Detect which cell encompasses the target text, then output its [x, y] center coordinate. 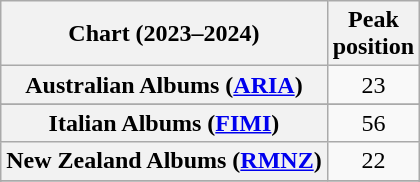
Australian Albums (ARIA) [164, 85]
Italian Albums (FIMI) [164, 123]
23 [373, 85]
22 [373, 161]
New Zealand Albums (RMNZ) [164, 161]
Chart (2023–2024) [164, 34]
Peakposition [373, 34]
56 [373, 123]
